Return [X, Y] of the center of cell containing provided text 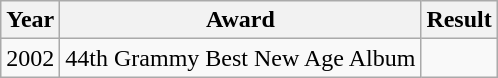
Year [30, 20]
44th Grammy Best New Age Album [240, 58]
Award [240, 20]
2002 [30, 58]
Result [459, 20]
